Scan for the cell matching the given text and deliver its (x, y) coordinate at center. 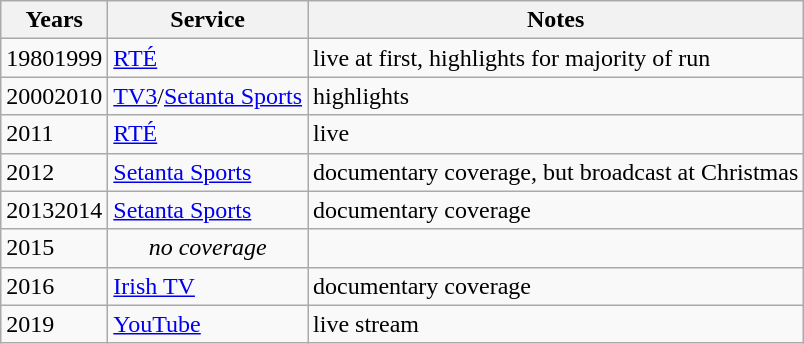
20002010 (54, 96)
YouTube (208, 324)
20132014 (54, 210)
no coverage (208, 248)
2015 (54, 248)
live at first, highlights for majority of run (556, 58)
live stream (556, 324)
Years (54, 20)
TV3/Setanta Sports (208, 96)
highlights (556, 96)
live (556, 134)
Irish TV (208, 286)
Service (208, 20)
2012 (54, 172)
2016 (54, 286)
19801999 (54, 58)
2011 (54, 134)
Notes (556, 20)
2019 (54, 324)
documentary coverage, but broadcast at Christmas (556, 172)
